Provide the (X, Y) coordinate of the cell's center where the given text is located.  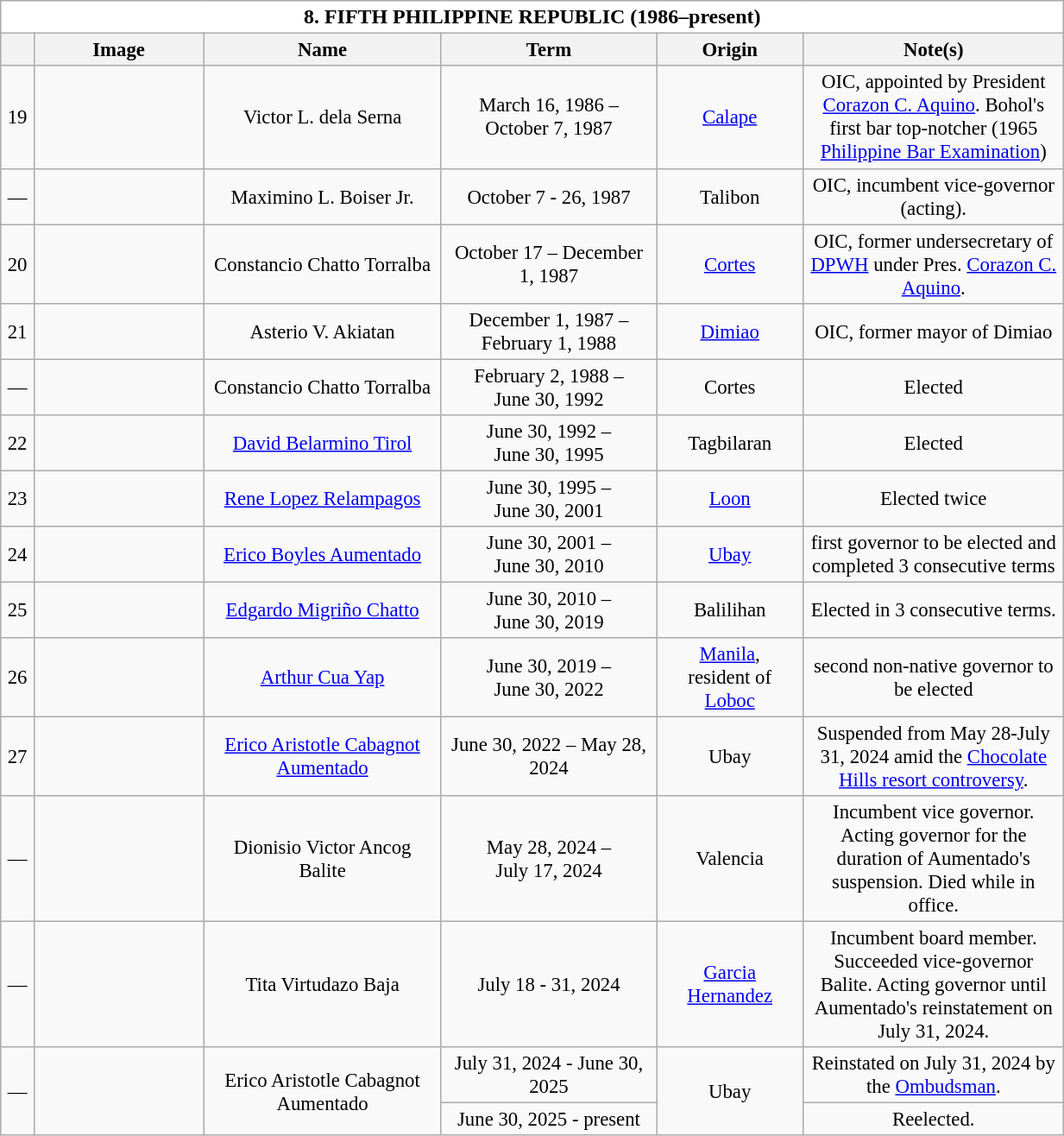
Valencia (730, 859)
Balilihan (730, 609)
Reelected. (934, 1120)
July 18 - 31, 2024 (549, 985)
June 30, 2025 - present (549, 1120)
second non-native governor to be elected (934, 678)
June 30, 1995 –June 30, 2001 (549, 499)
Origin (730, 50)
May 28, 2024 – July 17, 2024 (549, 859)
February 2, 1988 –June 30, 1992 (549, 387)
21 (17, 331)
Garcia Hernandez (730, 985)
Suspended from May 28-July 31, 2024 amid the Chocolate Hills resort controversy. (934, 757)
October 7 - 26, 1987 (549, 197)
Erico Boyles Aumentado (323, 554)
Dionisio Victor Ancog Balite (323, 859)
first governor to be elected and completed 3 consecutive terms (934, 554)
October 17 – December 1, 1987 (549, 264)
8. FIFTH PHILIPPINE REPUBLIC (1986–present) (532, 17)
June 30, 2022 – May 28, 2024 (549, 757)
June 30, 2001 –June 30, 2010 (549, 554)
Term (549, 50)
June 30, 1992 –June 30, 1995 (549, 444)
Incumbent vice governor. Acting governor for the duration of Aumentado's suspension. Died while in office. (934, 859)
July 31, 2024 - June 30, 2025 (549, 1076)
22 (17, 444)
Tagbilaran (730, 444)
27 (17, 757)
March 16, 1986 – October 7, 1987 (549, 117)
Loon (730, 499)
OIC, appointed by President Corazon C. Aquino. Bohol's first bar top-notcher (1965 Philippine Bar Examination) (934, 117)
OIC, incumbent vice-governor (acting). (934, 197)
David Belarmino Tirol (323, 444)
Name (323, 50)
Asterio V. Akiatan (323, 331)
Talibon (730, 197)
Arthur Cua Yap (323, 678)
26 (17, 678)
June 30, 2010 –June 30, 2019 (549, 609)
Victor L. dela Serna (323, 117)
OIC, former undersecretary of DPWH under Pres. Corazon C. Aquino. (934, 264)
Incumbent board member. Succeeded vice-governor Balite. Acting governor until Aumentado's reinstatement on July 31, 2024. (934, 985)
Reinstated on July 31, 2024 by the Ombudsman. (934, 1076)
June 30, 2019 –June 30, 2022 (549, 678)
24 (17, 554)
Image (119, 50)
Dimiao (730, 331)
20 (17, 264)
Rene Lopez Relampagos (323, 499)
Note(s) (934, 50)
Elected in 3 consecutive terms. (934, 609)
Edgardo Migriño Chatto (323, 609)
Manila, resident of Loboc (730, 678)
19 (17, 117)
23 (17, 499)
25 (17, 609)
Tita Virtudazo Baja (323, 985)
December 1, 1987 –February 1, 1988 (549, 331)
Elected twice (934, 499)
Calape (730, 117)
Maximino L. Boiser Jr. (323, 197)
OIC, former mayor of Dimiao (934, 331)
